Find where the given text appears and provide that cell's center as (x, y) coordinate. 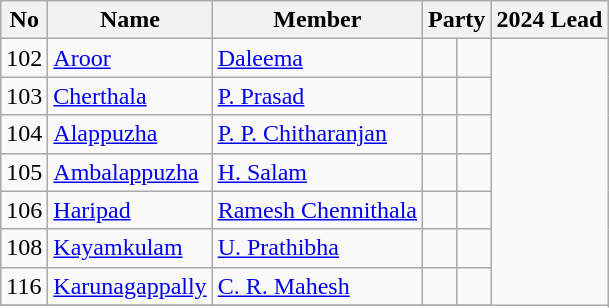
Daleema (317, 58)
Karunagappally (130, 286)
Ambalappuzha (130, 172)
Alappuzha (130, 134)
103 (24, 96)
Kayamkulam (130, 248)
105 (24, 172)
No (24, 20)
Party (457, 20)
C. R. Mahesh (317, 286)
U. Prathibha (317, 248)
Member (317, 20)
Name (130, 20)
2024 Lead (550, 20)
106 (24, 210)
108 (24, 248)
Ramesh Chennithala (317, 210)
P. Prasad (317, 96)
104 (24, 134)
102 (24, 58)
116 (24, 286)
Aroor (130, 58)
Haripad (130, 210)
H. Salam (317, 172)
Cherthala (130, 96)
P. P. Chitharanjan (317, 134)
